Scan for the cell matching the given text and deliver its (X, Y) coordinate at center. 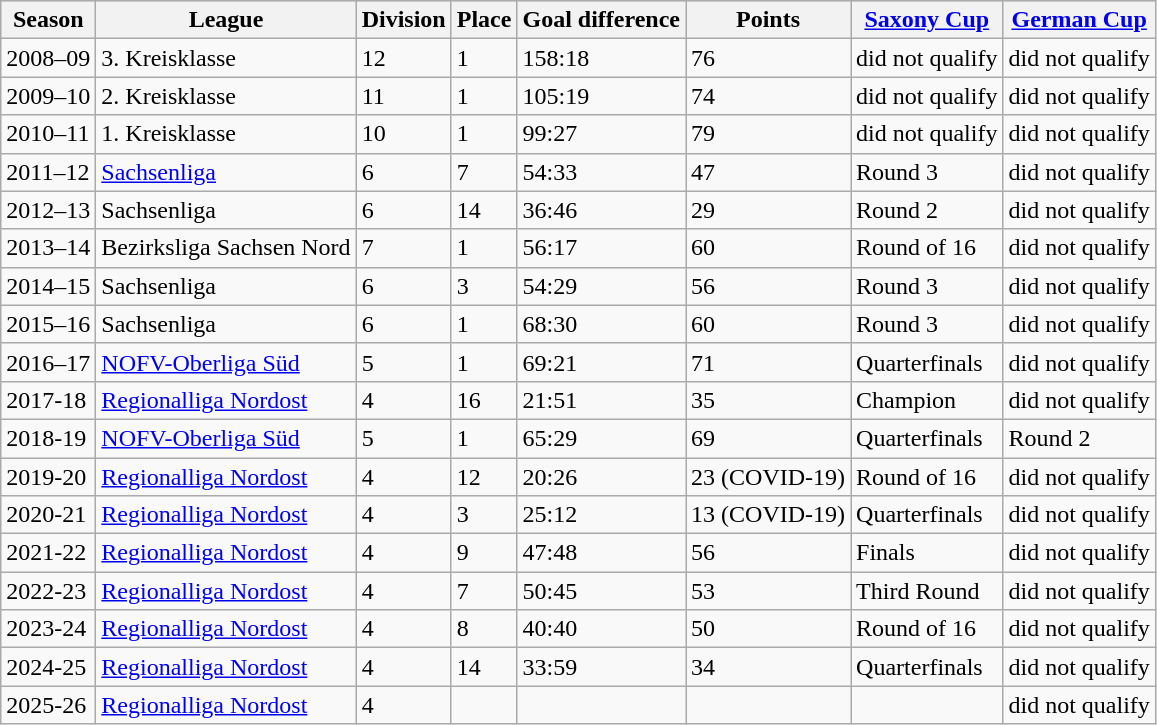
54:29 (602, 286)
Finals (927, 553)
Place (484, 20)
71 (768, 362)
68:30 (602, 324)
76 (768, 58)
20:26 (602, 477)
69:21 (602, 362)
79 (768, 134)
50:45 (602, 591)
10 (404, 134)
2018-19 (48, 438)
Third Round (927, 591)
2010–11 (48, 134)
1. Kreisklasse (226, 134)
8 (484, 629)
League (226, 20)
Season (48, 20)
11 (404, 96)
2016–17 (48, 362)
2013–14 (48, 248)
2020-21 (48, 515)
105:19 (602, 96)
33:59 (602, 667)
2014–15 (48, 286)
34 (768, 667)
Bezirksliga Sachsen Nord (226, 248)
German Cup (1079, 20)
2012–13 (48, 210)
158:18 (602, 58)
2. Kreisklasse (226, 96)
Division (404, 20)
Goal difference (602, 20)
Saxony Cup (927, 20)
69 (768, 438)
2011–12 (48, 172)
Points (768, 20)
65:29 (602, 438)
74 (768, 96)
2023-24 (48, 629)
23 (COVID-19) (768, 477)
36:46 (602, 210)
2024-25 (48, 667)
2009–10 (48, 96)
25:12 (602, 515)
29 (768, 210)
54:33 (602, 172)
47:48 (602, 553)
2019-20 (48, 477)
2008–09 (48, 58)
9 (484, 553)
2015–16 (48, 324)
21:51 (602, 400)
13 (COVID-19) (768, 515)
47 (768, 172)
50 (768, 629)
56:17 (602, 248)
Champion (927, 400)
16 (484, 400)
53 (768, 591)
2021-22 (48, 553)
2022-23 (48, 591)
2025-26 (48, 705)
99:27 (602, 134)
2017-18 (48, 400)
35 (768, 400)
40:40 (602, 629)
3. Kreisklasse (226, 58)
